Locate the cell with the specified text and output its (X, Y) center coordinate. 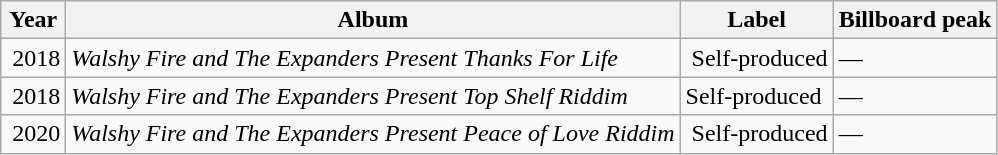
2020 (34, 134)
Label (756, 20)
Walshy Fire and The Expanders Present Peace of Love Riddim (373, 134)
Walshy Fire and The Expanders Present Thanks For Life (373, 58)
Walshy Fire and The Expanders Present Top Shelf Riddim (373, 96)
Year (34, 20)
Album (373, 20)
Billboard peak (915, 20)
